Find where the given text appears and provide that cell's center as [X, Y] coordinate. 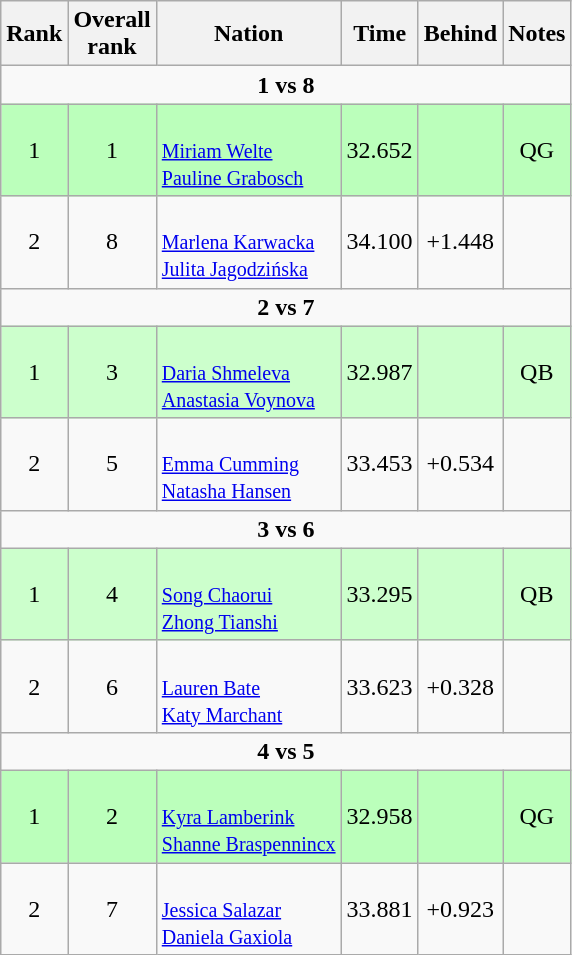
32.652 [380, 150]
Time [380, 34]
5 [112, 464]
Marlena KarwackaJulita Jagodzińska [248, 242]
Kyra LamberinkShanne Braspennincx [248, 816]
32.958 [380, 816]
33.623 [380, 686]
Jessica SalazarDaniela Gaxiola [248, 908]
Overallrank [112, 34]
33.295 [380, 594]
8 [112, 242]
6 [112, 686]
7 [112, 908]
Emma CummingNatasha Hansen [248, 464]
+0.534 [460, 464]
33.453 [380, 464]
Nation [248, 34]
4 [112, 594]
Song ChaoruiZhong Tianshi [248, 594]
+0.328 [460, 686]
4 vs 5 [286, 751]
Rank [34, 34]
3 [112, 372]
34.100 [380, 242]
2 vs 7 [286, 307]
1 vs 8 [286, 85]
+0.923 [460, 908]
Notes [537, 34]
+1.448 [460, 242]
Lauren BateKaty Marchant [248, 686]
33.881 [380, 908]
Daria ShmelevaAnastasia Voynova [248, 372]
32.987 [380, 372]
3 vs 6 [286, 529]
Behind [460, 34]
Miriam WeltePauline Grabosch [248, 150]
